Find where the given text appears and provide that cell's center as (X, Y) coordinate. 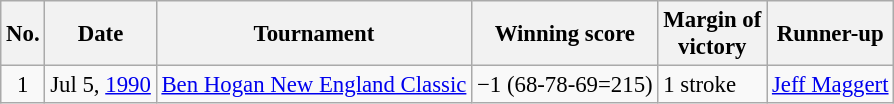
Runner-up (830, 34)
Margin ofvictory (712, 34)
Date (100, 34)
Jeff Maggert (830, 85)
No. (23, 34)
Winning score (565, 34)
1 stroke (712, 85)
Jul 5, 1990 (100, 85)
1 (23, 85)
Tournament (314, 34)
−1 (68-78-69=215) (565, 85)
Ben Hogan New England Classic (314, 85)
